Detect which cell encompasses the target text, then output its [x, y] center coordinate. 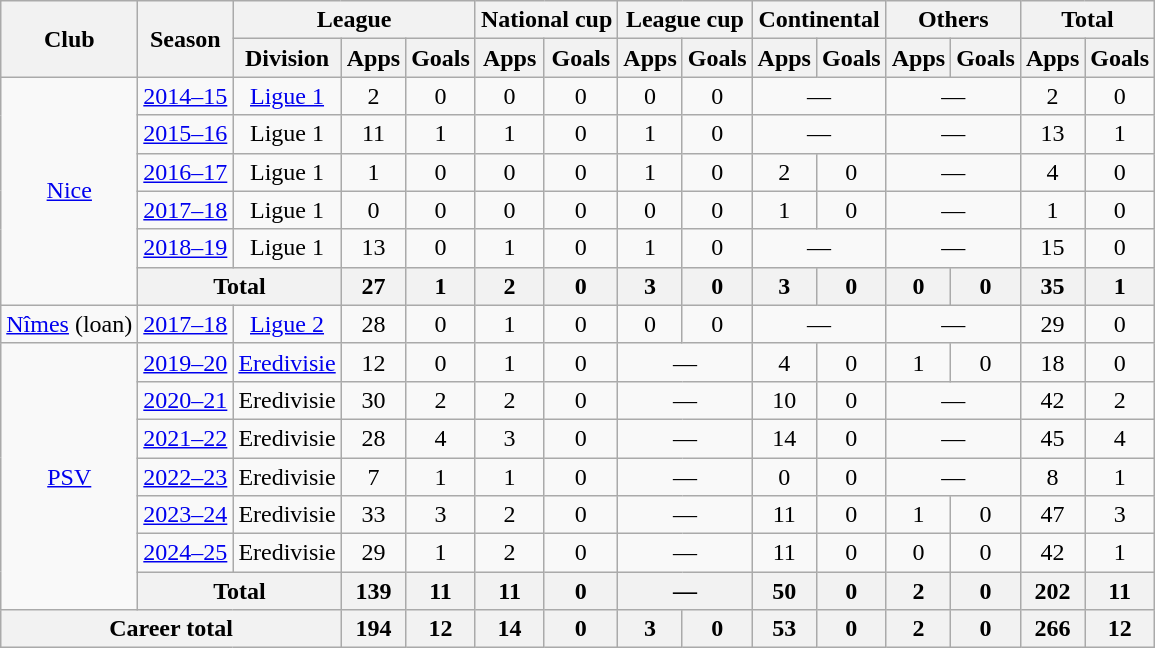
Division [287, 58]
202 [1052, 591]
35 [1052, 286]
Club [70, 39]
2015–16 [186, 134]
PSV [70, 476]
194 [373, 629]
Others [953, 20]
Career total [171, 629]
50 [784, 591]
7 [373, 477]
League [354, 20]
18 [1052, 362]
Season [186, 39]
10 [784, 400]
Nice [70, 191]
8 [1052, 477]
2018–19 [186, 248]
2023–24 [186, 515]
27 [373, 286]
Ligue 2 [287, 324]
Continental [819, 20]
53 [784, 629]
15 [1052, 248]
139 [373, 591]
266 [1052, 629]
45 [1052, 438]
2014–15 [186, 96]
2021–22 [186, 438]
2024–25 [186, 553]
2019–20 [186, 362]
Nîmes (loan) [70, 324]
National cup [546, 20]
2022–23 [186, 477]
2020–21 [186, 400]
47 [1052, 515]
30 [373, 400]
33 [373, 515]
League cup [685, 20]
2016–17 [186, 172]
